From the cell containing the given text, extract its center point as [X, Y] coordinate. 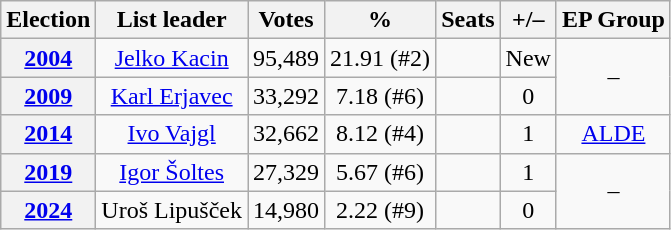
2014 [48, 134]
EP Group [613, 20]
2019 [48, 172]
Votes [286, 20]
+/– [528, 20]
27,329 [286, 172]
Jelko Kacin [172, 58]
New [528, 58]
95,489 [286, 58]
Election [48, 20]
14,980 [286, 210]
Uroš Lipušček [172, 210]
Karl Erjavec [172, 96]
8.12 (#4) [380, 134]
2009 [48, 96]
List leader [172, 20]
Igor Šoltes [172, 172]
7.18 (#6) [380, 96]
2.22 (#9) [380, 210]
Seats [468, 20]
2024 [48, 210]
33,292 [286, 96]
5.67 (#6) [380, 172]
21.91 (#2) [380, 58]
% [380, 20]
32,662 [286, 134]
ALDE [613, 134]
Ivo Vajgl [172, 134]
2004 [48, 58]
